Provide the (x, y) coordinate of the cell's center where the given text is located.  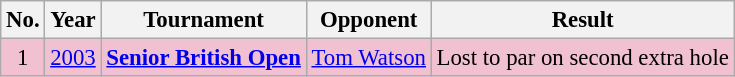
2003 (73, 58)
Opponent (368, 20)
Tom Watson (368, 58)
Result (582, 20)
1 (23, 58)
Year (73, 20)
No. (23, 20)
Lost to par on second extra hole (582, 58)
Tournament (204, 20)
Senior British Open (204, 58)
